Detect which cell encompasses the target text, then output its [X, Y] center coordinate. 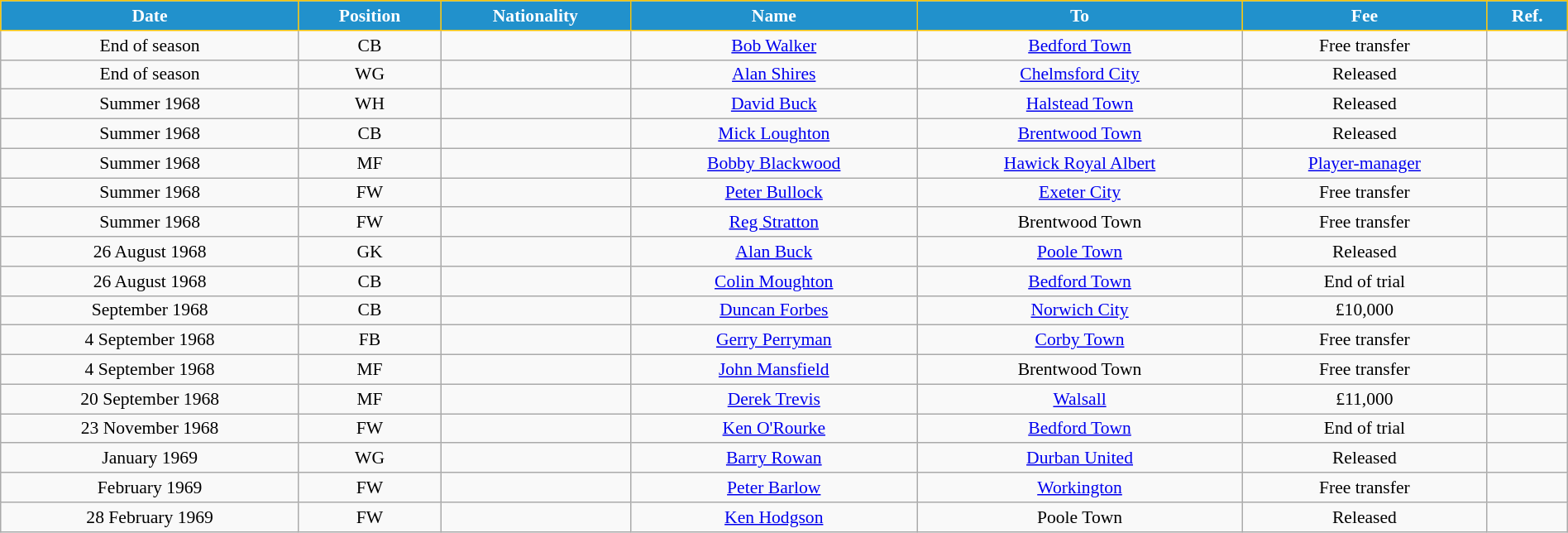
Bobby Blackwood [774, 163]
Gerry Perryman [774, 340]
Halstead Town [1079, 104]
Fee [1365, 16]
Walsall [1079, 399]
Chelmsford City [1079, 74]
Ken Hodgson [774, 517]
Player-manager [1365, 163]
To [1079, 16]
Ref. [1527, 16]
Ken O'Rourke [774, 429]
Peter Bullock [774, 193]
£10,000 [1365, 310]
Exeter City [1079, 193]
28 February 1969 [151, 517]
Hawick Royal Albert [1079, 163]
Duncan Forbes [774, 310]
January 1969 [151, 459]
Position [369, 16]
Corby Town [1079, 340]
Mick Loughton [774, 134]
Colin Moughton [774, 281]
Workington [1079, 487]
FB [369, 340]
September 1968 [151, 310]
GK [369, 252]
£11,000 [1365, 399]
23 November 1968 [151, 429]
Peter Barlow [774, 487]
Reg Stratton [774, 223]
Bob Walker [774, 46]
Durban United [1079, 459]
David Buck [774, 104]
Nationality [536, 16]
Name [774, 16]
Derek Trevis [774, 399]
February 1969 [151, 487]
John Mansfield [774, 370]
20 September 1968 [151, 399]
Alan Buck [774, 252]
Date [151, 16]
WH [369, 104]
Alan Shires [774, 74]
Barry Rowan [774, 459]
Norwich City [1079, 310]
